Find where the given text appears and provide that cell's center as (X, Y) coordinate. 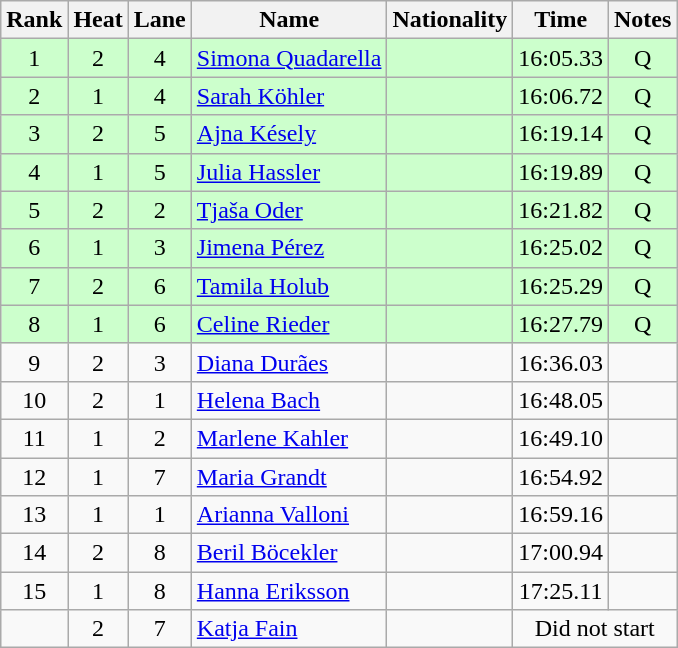
Katja Fain (289, 629)
17:00.94 (561, 553)
16:48.05 (561, 400)
Lane (160, 20)
Helena Bach (289, 400)
Tamila Holub (289, 286)
Nationality (450, 20)
16:49.10 (561, 438)
16:25.29 (561, 286)
Name (289, 20)
16:36.03 (561, 362)
11 (34, 438)
15 (34, 591)
14 (34, 553)
Rank (34, 20)
16:25.02 (561, 248)
Sarah Köhler (289, 96)
Hanna Eriksson (289, 591)
16:54.92 (561, 477)
16:21.82 (561, 210)
16:19.89 (561, 172)
16:19.14 (561, 134)
16:06.72 (561, 96)
Ajna Késely (289, 134)
16:05.33 (561, 58)
17:25.11 (561, 591)
13 (34, 515)
Maria Grandt (289, 477)
Did not start (595, 629)
10 (34, 400)
12 (34, 477)
16:27.79 (561, 324)
Arianna Valloni (289, 515)
Marlene Kahler (289, 438)
Julia Hassler (289, 172)
Diana Durães (289, 362)
Heat (98, 20)
Celine Rieder (289, 324)
16:59.16 (561, 515)
Notes (642, 20)
Jimena Pérez (289, 248)
Tjaša Oder (289, 210)
Simona Quadarella (289, 58)
Beril Böcekler (289, 553)
9 (34, 362)
Time (561, 20)
